Return the [X, Y] coordinate for the center point of the cell that contains the specified text.  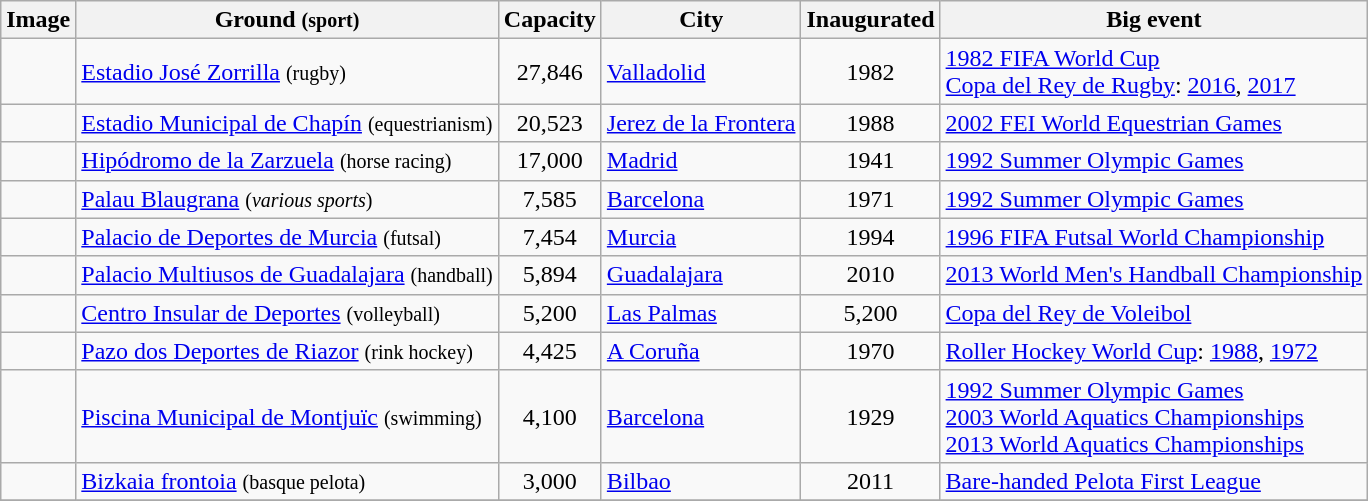
1970 [870, 351]
17,000 [550, 161]
1929 [870, 416]
Valladolid [701, 72]
Centro Insular de Deportes (volleyball) [287, 313]
Image [38, 20]
Madrid [701, 161]
7,585 [550, 199]
A Coruña [701, 351]
1996 FIFA Futsal World Championship [1154, 237]
Bilbao [701, 481]
Inaugurated [870, 20]
1982 FIFA World Cup Copa del Rey de Rugby: 2016, 2017 [1154, 72]
City [701, 20]
Bare-handed Pelota First League [1154, 481]
1992 Summer Olympic Games 2003 World Aquatics Championships 2013 World Aquatics Championships [1154, 416]
2002 FEI World Equestrian Games [1154, 123]
7,454 [550, 237]
3,000 [550, 481]
Guadalajara [701, 275]
Big event [1154, 20]
2010 [870, 275]
Palau Blaugrana (various sports) [287, 199]
27,846 [550, 72]
20,523 [550, 123]
1971 [870, 199]
Roller Hockey World Cup: 1988, 1972 [1154, 351]
Estadio Municipal de Chapín (equestrianism) [287, 123]
Copa del Rey de Voleibol [1154, 313]
4,425 [550, 351]
Murcia [701, 237]
Pazo dos Deportes de Riazor (rink hockey) [287, 351]
2011 [870, 481]
Ground (sport) [287, 20]
Hipódromo de la Zarzuela (horse racing) [287, 161]
1982 [870, 72]
4,100 [550, 416]
Capacity [550, 20]
5,894 [550, 275]
Palacio Multiusos de Guadalajara (handball) [287, 275]
Las Palmas [701, 313]
1941 [870, 161]
1994 [870, 237]
2013 World Men's Handball Championship [1154, 275]
Piscina Municipal de Montjuïc (swimming) [287, 416]
Estadio José Zorrilla (rugby) [287, 72]
Jerez de la Frontera [701, 123]
Bizkaia frontoia (basque pelota) [287, 481]
Palacio de Deportes de Murcia (futsal) [287, 237]
1988 [870, 123]
